Determine the [X, Y] coordinate at the center of the cell enclosing the given text.  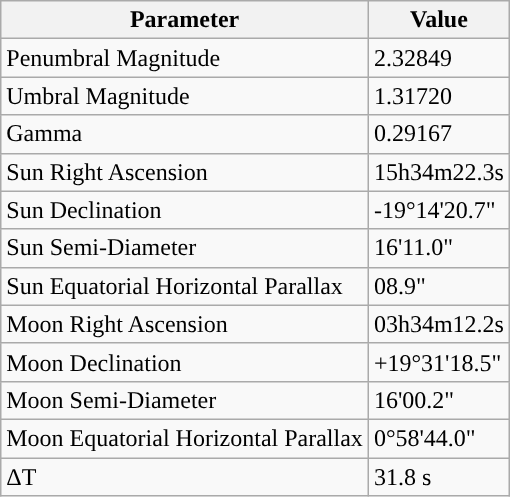
08.9" [438, 286]
16'11.0" [438, 248]
1.31720 [438, 96]
0°58'44.0" [438, 438]
Moon Declination [185, 362]
Gamma [185, 134]
2.32849 [438, 58]
Sun Right Ascension [185, 172]
Umbral Magnitude [185, 96]
Parameter [185, 20]
+19°31'18.5" [438, 362]
-19°14'20.7" [438, 210]
Moon Semi-Diameter [185, 400]
Penumbral Magnitude [185, 58]
ΔT [185, 477]
Sun Semi-Diameter [185, 248]
Moon Equatorial Horizontal Parallax [185, 438]
0.29167 [438, 134]
03h34m12.2s [438, 324]
Sun Declination [185, 210]
16'00.2" [438, 400]
Value [438, 20]
Sun Equatorial Horizontal Parallax [185, 286]
Moon Right Ascension [185, 324]
15h34m22.3s [438, 172]
31.8 s [438, 477]
